Scan for the cell matching the given text and deliver its (x, y) coordinate at center. 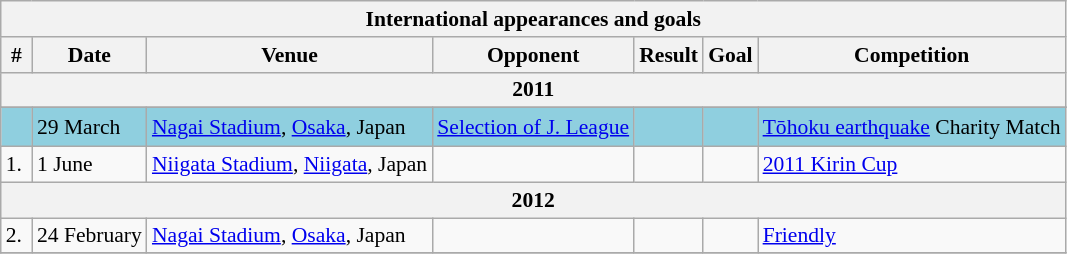
Result (668, 55)
Venue (290, 55)
1. (16, 165)
# (16, 55)
Friendly (912, 236)
1 June (90, 165)
2011 (534, 90)
Opponent (533, 55)
Selection of J. League (533, 128)
Tōhoku earthquake Charity Match (912, 128)
29 March (90, 128)
Date (90, 55)
Goal (730, 55)
2011 Kirin Cup (912, 165)
Competition (912, 55)
Niigata Stadium, Niigata, Japan (290, 165)
International appearances and goals (534, 19)
2012 (534, 200)
2. (16, 236)
24 February (90, 236)
